Capture the cell that displays the provided text and extract its [x, y] central coordinate. 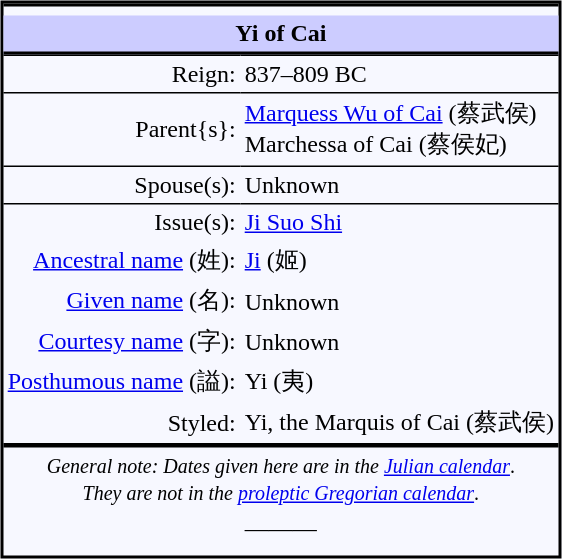
Yi, the Marquis of Cai (蔡武侯) [399, 422]
Marquess Wu of Cai (蔡武侯) Marchessa of Cai (蔡侯妃) [399, 129]
Posthumous name (謚): [122, 382]
Yi (夷) [399, 382]
837–809 BC [399, 73]
Issue(s): [122, 222]
——— [280, 528]
Ancestral name (姓): [122, 260]
Ji Suo Shi [399, 222]
Yi of Cai [280, 36]
Given name (名): [122, 301]
Reign: [122, 73]
Ji (姬) [399, 260]
Spouse(s): [122, 185]
Styled: [122, 422]
Parent{s}: [122, 129]
General note: Dates given here are in the Julian calendar.They are not in the proleptic Gregorian calendar. [280, 477]
Courtesy name (字): [122, 342]
